Return [X, Y] of the center of cell containing provided text 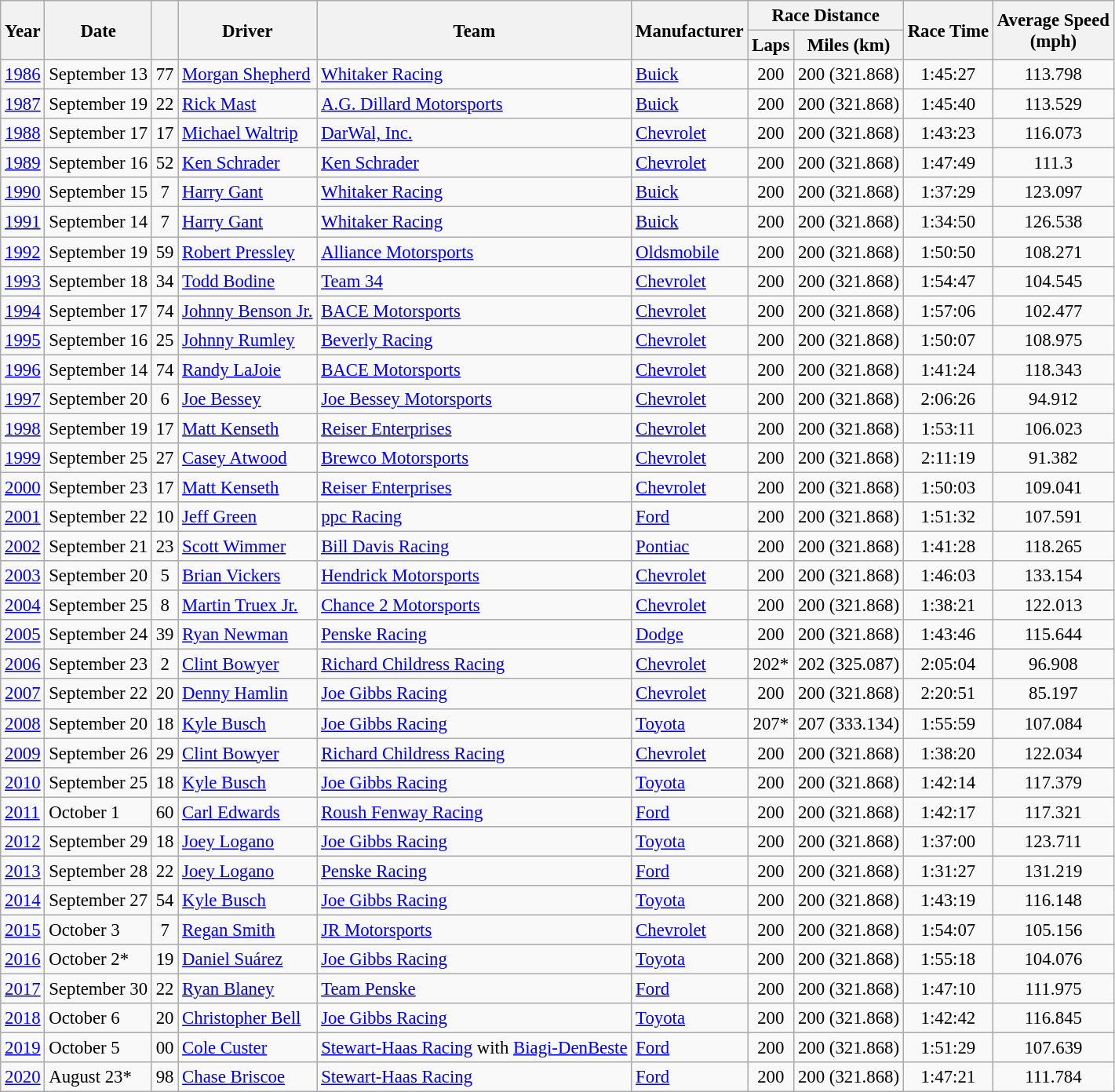
202 (325.087) [849, 664]
54 [165, 901]
September 28 [98, 871]
123.097 [1054, 192]
1:53:11 [948, 428]
91.382 [1054, 458]
00 [165, 1048]
1:54:47 [948, 281]
126.538 [1054, 222]
109.041 [1054, 487]
104.545 [1054, 281]
1:50:07 [948, 340]
Casey Atwood [248, 458]
108.975 [1054, 340]
Miles (km) [849, 45]
Beverly Racing [474, 340]
Team [474, 30]
October 3 [98, 930]
ppc Racing [474, 517]
1:46:03 [948, 576]
1:43:46 [948, 635]
108.271 [1054, 252]
Date [98, 30]
19 [165, 959]
131.219 [1054, 871]
1996 [23, 369]
2:20:51 [948, 694]
1:38:21 [948, 606]
Race Time [948, 30]
39 [165, 635]
25 [165, 340]
102.477 [1054, 311]
2012 [23, 842]
2:11:19 [948, 458]
1992 [23, 252]
118.265 [1054, 547]
2:06:26 [948, 399]
Laps [771, 45]
29 [165, 753]
Morgan Shepherd [248, 75]
105.156 [1054, 930]
2002 [23, 547]
8 [165, 606]
117.379 [1054, 782]
2013 [23, 871]
111.3 [1054, 163]
Jeff Green [248, 517]
Brewco Motorsports [474, 458]
Dodge [690, 635]
60 [165, 812]
1:34:50 [948, 222]
94.912 [1054, 399]
1:55:59 [948, 723]
Race Distance [825, 16]
Denny Hamlin [248, 694]
1:51:32 [948, 517]
1:37:29 [948, 192]
October 2* [98, 959]
1:55:18 [948, 959]
122.013 [1054, 606]
1:47:49 [948, 163]
116.073 [1054, 133]
1988 [23, 133]
Average Speed(mph) [1054, 30]
Joe Bessey [248, 399]
2000 [23, 487]
2 [165, 664]
2019 [23, 1048]
107.084 [1054, 723]
2001 [23, 517]
A.G. Dillard Motorsports [474, 104]
107.639 [1054, 1048]
1991 [23, 222]
1:47:21 [948, 1077]
1:37:00 [948, 842]
1:43:19 [948, 901]
10 [165, 517]
Ryan Blaney [248, 989]
2007 [23, 694]
September 29 [98, 842]
Manufacturer [690, 30]
202* [771, 664]
Rick Mast [248, 104]
1:43:23 [948, 133]
1987 [23, 104]
133.154 [1054, 576]
5 [165, 576]
207* [771, 723]
1:57:06 [948, 311]
Regan Smith [248, 930]
JR Motorsports [474, 930]
October 5 [98, 1048]
1:38:20 [948, 753]
Stewart-Haas Racing with Biagi-DenBeste [474, 1048]
1994 [23, 311]
Chase Briscoe [248, 1077]
September 27 [98, 901]
Christopher Bell [248, 1018]
1:47:10 [948, 989]
Todd Bodine [248, 281]
1:50:03 [948, 487]
Robert Pressley [248, 252]
98 [165, 1077]
2009 [23, 753]
Pontiac [690, 547]
207 (333.134) [849, 723]
1:50:50 [948, 252]
1990 [23, 192]
123.711 [1054, 842]
October 1 [98, 812]
1999 [23, 458]
Oldsmobile [690, 252]
September 15 [98, 192]
113.529 [1054, 104]
1997 [23, 399]
2015 [23, 930]
1:54:07 [948, 930]
117.321 [1054, 812]
2003 [23, 576]
52 [165, 163]
Scott Wimmer [248, 547]
115.644 [1054, 635]
September 30 [98, 989]
October 6 [98, 1018]
Driver [248, 30]
Team Penske [474, 989]
Brian Vickers [248, 576]
DarWal, Inc. [474, 133]
2017 [23, 989]
1986 [23, 75]
113.798 [1054, 75]
1:42:14 [948, 782]
Michael Waltrip [248, 133]
2004 [23, 606]
111.784 [1054, 1077]
2005 [23, 635]
34 [165, 281]
Team 34 [474, 281]
Carl Edwards [248, 812]
2020 [23, 1077]
6 [165, 399]
2006 [23, 664]
September 24 [98, 635]
Cole Custer [248, 1048]
104.076 [1054, 959]
107.591 [1054, 517]
Johnny Rumley [248, 340]
111.975 [1054, 989]
2008 [23, 723]
2014 [23, 901]
2:05:04 [948, 664]
1995 [23, 340]
Randy LaJoie [248, 369]
Hendrick Motorsports [474, 576]
September 21 [98, 547]
116.148 [1054, 901]
Ryan Newman [248, 635]
1989 [23, 163]
September 18 [98, 281]
122.034 [1054, 753]
118.343 [1054, 369]
106.023 [1054, 428]
2010 [23, 782]
Daniel Suárez [248, 959]
1:42:42 [948, 1018]
96.908 [1054, 664]
Alliance Motorsports [474, 252]
Joe Bessey Motorsports [474, 399]
Martin Truex Jr. [248, 606]
1:42:17 [948, 812]
77 [165, 75]
Year [23, 30]
September 26 [98, 753]
59 [165, 252]
2011 [23, 812]
September 13 [98, 75]
1998 [23, 428]
1993 [23, 281]
1:31:27 [948, 871]
Johnny Benson Jr. [248, 311]
Stewart-Haas Racing [474, 1077]
27 [165, 458]
Chance 2 Motorsports [474, 606]
1:45:40 [948, 104]
1:51:29 [948, 1048]
Bill Davis Racing [474, 547]
1:45:27 [948, 75]
23 [165, 547]
1:41:24 [948, 369]
2016 [23, 959]
2018 [23, 1018]
August 23* [98, 1077]
116.845 [1054, 1018]
85.197 [1054, 694]
Roush Fenway Racing [474, 812]
1:41:28 [948, 547]
